From the cell containing the given text, extract its center point as (X, Y) coordinate. 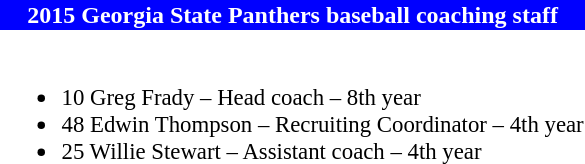
2015 Georgia State Panthers baseball coaching staff (292, 15)
